Return (x, y) of the center of cell containing provided text 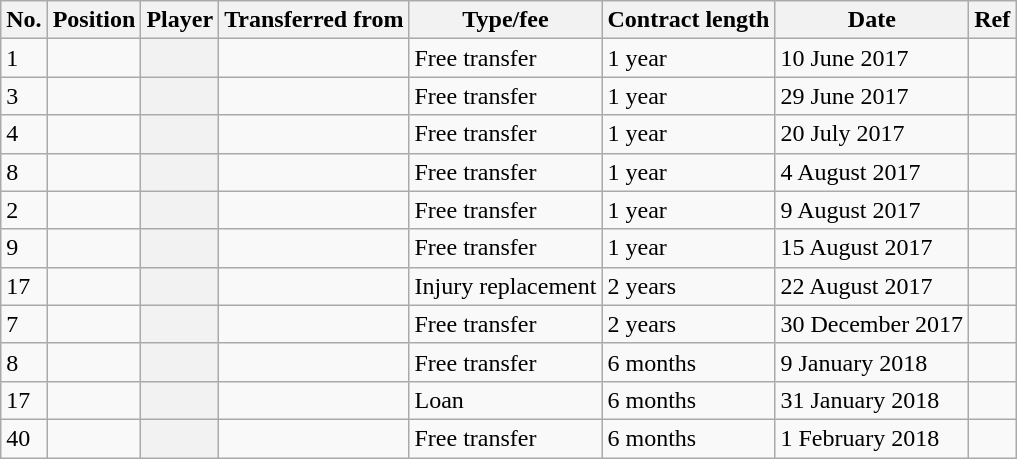
9 January 2018 (872, 362)
20 July 2017 (872, 134)
Contract length (688, 20)
15 August 2017 (872, 248)
2 (24, 210)
9 (24, 248)
29 June 2017 (872, 96)
10 June 2017 (872, 58)
31 January 2018 (872, 400)
40 (24, 438)
Date (872, 20)
7 (24, 324)
3 (24, 96)
Transferred from (314, 20)
30 December 2017 (872, 324)
1 (24, 58)
Position (94, 20)
9 August 2017 (872, 210)
Ref (992, 20)
4 August 2017 (872, 172)
Injury replacement (506, 286)
1 February 2018 (872, 438)
4 (24, 134)
22 August 2017 (872, 286)
Player (180, 20)
No. (24, 20)
Type/fee (506, 20)
Loan (506, 400)
